Detect which cell encompasses the target text, then output its [X, Y] center coordinate. 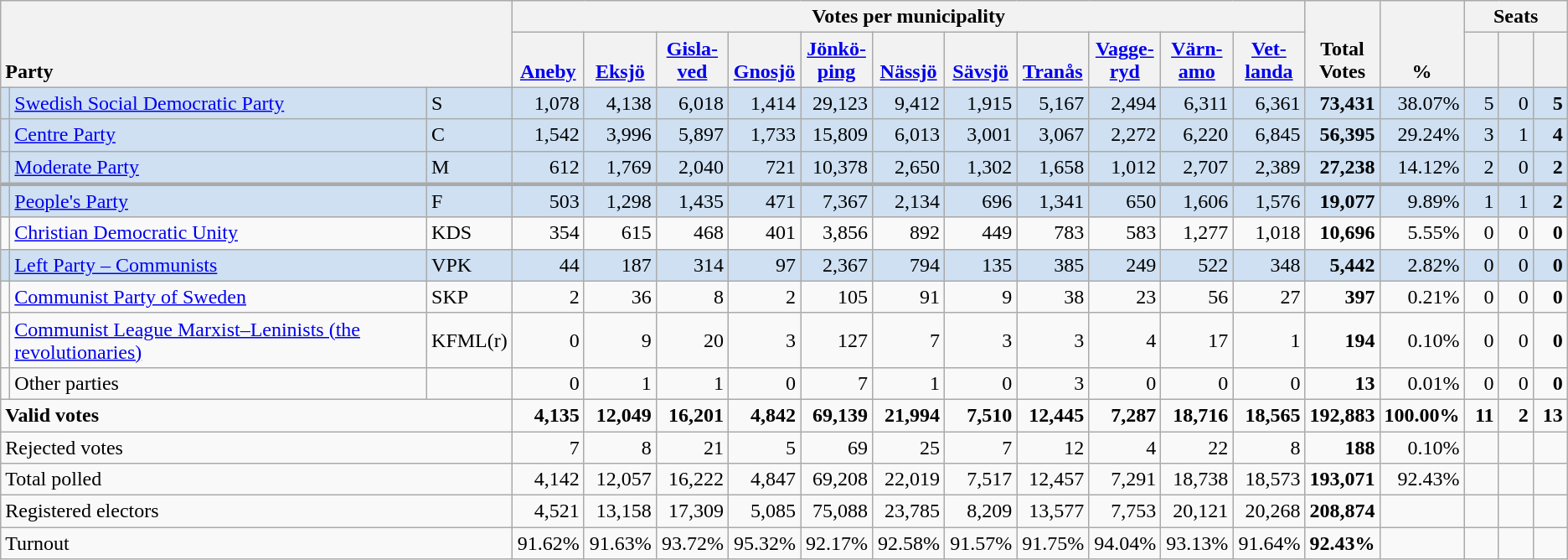
Gisla- ved [692, 60]
2,389 [1269, 168]
1,576 [1269, 201]
21,994 [909, 415]
69,208 [837, 480]
6,845 [1269, 135]
892 [909, 233]
69 [837, 447]
Other parties [219, 383]
7,287 [1125, 415]
75,088 [837, 511]
C [470, 135]
3,001 [981, 135]
97 [764, 265]
7,753 [1125, 511]
194 [1342, 340]
187 [620, 265]
105 [837, 297]
1,012 [1125, 168]
Valid votes [256, 415]
18,738 [1197, 480]
15,809 [837, 135]
12 [1053, 447]
2,134 [909, 201]
208,874 [1342, 511]
10,696 [1342, 233]
449 [981, 233]
1,606 [1197, 201]
Gnosjö [764, 60]
% [1422, 44]
19,077 [1342, 201]
522 [1197, 265]
1,302 [981, 168]
69,139 [837, 415]
1,414 [764, 103]
92.17% [837, 543]
2,707 [1197, 168]
3,996 [620, 135]
12,457 [1053, 480]
Seats [1516, 17]
27,238 [1342, 168]
Tranås [1053, 60]
14.12% [1422, 168]
Registered electors [256, 511]
5,085 [764, 511]
2,272 [1125, 135]
1,341 [1053, 201]
73,431 [1342, 103]
6,361 [1269, 103]
36 [620, 297]
1,733 [764, 135]
KFML(r) [470, 340]
0.01% [1422, 383]
16,222 [692, 480]
29.24% [1422, 135]
Total polled [256, 480]
13,577 [1053, 511]
314 [692, 265]
Eksjö [620, 60]
Jönkö- ping [837, 60]
Christian Democratic Unity [219, 233]
192,883 [1342, 415]
783 [1053, 233]
4,135 [548, 415]
100.00% [1422, 415]
SKP [470, 297]
3,856 [837, 233]
Nässjö [909, 60]
7,291 [1125, 480]
Votes per municipality [908, 17]
23 [1125, 297]
12,049 [620, 415]
249 [1125, 265]
721 [764, 168]
1,018 [1269, 233]
38.07% [1422, 103]
27 [1269, 297]
VPK [470, 265]
8,209 [981, 511]
12,445 [1053, 415]
S [470, 103]
468 [692, 233]
21 [692, 447]
2,367 [837, 265]
2,650 [909, 168]
6,018 [692, 103]
503 [548, 201]
Moderate Party [219, 168]
93.13% [1197, 543]
10,378 [837, 168]
91 [909, 297]
91.63% [620, 543]
22,019 [909, 480]
7,367 [837, 201]
4,847 [764, 480]
91.75% [1053, 543]
91.57% [981, 543]
KDS [470, 233]
18,565 [1269, 415]
3,067 [1053, 135]
12,057 [620, 480]
6,013 [909, 135]
93.72% [692, 543]
397 [1342, 297]
794 [909, 265]
91.64% [1269, 543]
Party [256, 44]
5,442 [1342, 265]
Communist Party of Sweden [219, 297]
Communist League Marxist–Leninists (the revolutionaries) [219, 340]
7,510 [981, 415]
Swedish Social Democratic Party [219, 103]
6,220 [1197, 135]
1,435 [692, 201]
1,769 [620, 168]
17 [1197, 340]
9,412 [909, 103]
612 [548, 168]
127 [837, 340]
1,277 [1197, 233]
44 [548, 265]
0.21% [1422, 297]
Rejected votes [256, 447]
7,517 [981, 480]
92.58% [909, 543]
56,395 [1342, 135]
2.82% [1422, 265]
1,078 [548, 103]
1,542 [548, 135]
Vet- landa [1269, 60]
696 [981, 201]
Turnout [256, 543]
18,716 [1197, 415]
348 [1269, 265]
Left Party – Communists [219, 265]
Vagge- ryd [1125, 60]
56 [1197, 297]
4,842 [764, 415]
2,040 [692, 168]
20,121 [1197, 511]
94.04% [1125, 543]
4,138 [620, 103]
20,268 [1269, 511]
4,142 [548, 480]
1,915 [981, 103]
188 [1342, 447]
Centre Party [219, 135]
4,521 [548, 511]
5,167 [1053, 103]
2,494 [1125, 103]
13,158 [620, 511]
650 [1125, 201]
5,897 [692, 135]
1,298 [620, 201]
6,311 [1197, 103]
Sävsjö [981, 60]
135 [981, 265]
11 [1481, 415]
9.89% [1422, 201]
Aneby [548, 60]
M [470, 168]
People's Party [219, 201]
38 [1053, 297]
401 [764, 233]
193,071 [1342, 480]
Total Votes [1342, 44]
1,658 [1053, 168]
95.32% [764, 543]
Värn- amo [1197, 60]
F [470, 201]
18,573 [1269, 480]
20 [692, 340]
5.55% [1422, 233]
17,309 [692, 511]
25 [909, 447]
23,785 [909, 511]
29,123 [837, 103]
471 [764, 201]
583 [1125, 233]
16,201 [692, 415]
354 [548, 233]
385 [1053, 265]
615 [620, 233]
22 [1197, 447]
91.62% [548, 543]
